Provide the [x, y] coordinate of the cell's center where the given text is located.  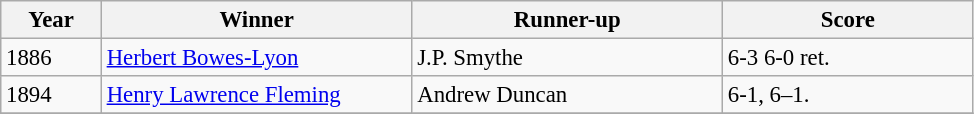
Andrew Duncan [568, 95]
6-1, 6–1. [848, 95]
Herbert Bowes-Lyon [256, 58]
J.P. Smythe [568, 58]
1894 [52, 95]
6-3 6-0 ret. [848, 58]
Winner [256, 20]
Score [848, 20]
1886 [52, 58]
Henry Lawrence Fleming [256, 95]
Runner-up [568, 20]
Year [52, 20]
